Search for the cell housing the specified text and yield its [X, Y] center coordinate. 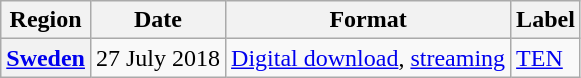
Label [546, 20]
Region [46, 20]
Sweden [46, 58]
27 July 2018 [158, 58]
Digital download, streaming [368, 58]
TEN [546, 58]
Date [158, 20]
Format [368, 20]
